Detect which cell encompasses the target text, then output its [x, y] center coordinate. 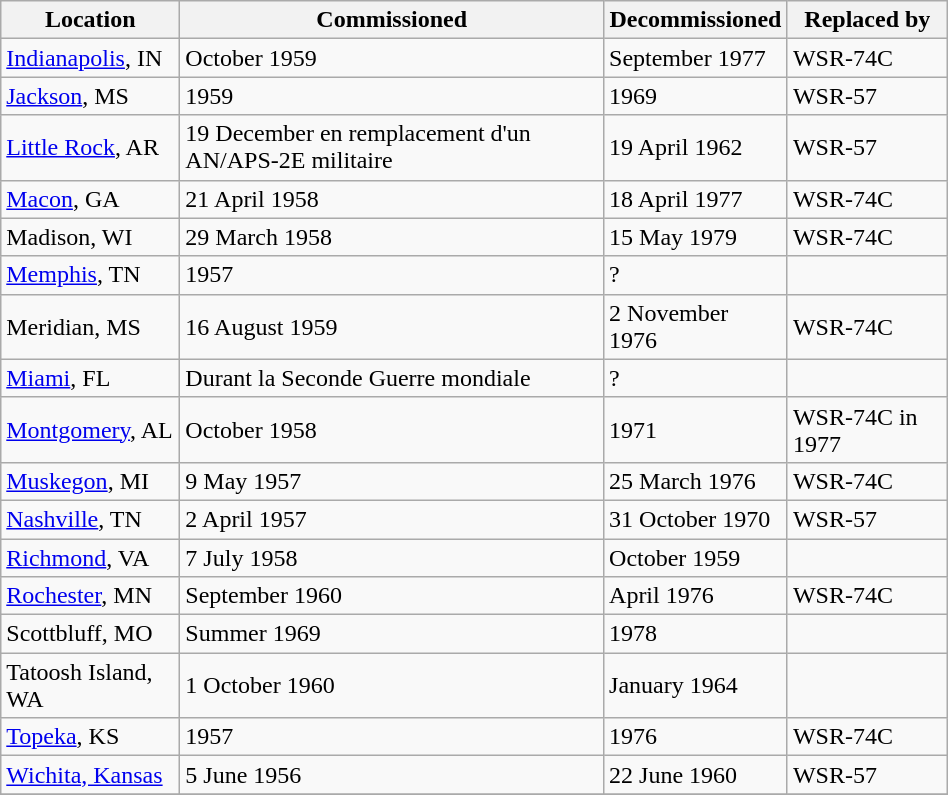
Location [90, 20]
Madison, WI [90, 237]
Summer 1969 [392, 634]
Durant la Seconde Guerre mondiale [392, 378]
Indianapolis, IN [90, 58]
1976 [696, 737]
Montgomery, AL [90, 430]
Rochester, MN [90, 596]
9 May 1957 [392, 481]
19 April 1962 [696, 148]
7 July 1958 [392, 557]
Little Rock, AR [90, 148]
2 April 1957 [392, 519]
Topeka, KS [90, 737]
18 April 1977 [696, 199]
5 June 1956 [392, 775]
1 October 1960 [392, 686]
1969 [696, 96]
Nashville, TN [90, 519]
Jackson, MS [90, 96]
19 December en remplacement d'un AN/APS-2E militaire [392, 148]
Meridian, MS [90, 326]
WSR-74C in 1977 [867, 430]
Replaced by [867, 20]
Tatoosh Island, WA [90, 686]
Macon, GA [90, 199]
21 April 1958 [392, 199]
Decommissioned [696, 20]
2 November 1976 [696, 326]
Commissioned [392, 20]
Memphis, TN [90, 275]
31 October 1970 [696, 519]
Scottbluff, MO [90, 634]
October 1958 [392, 430]
January 1964 [696, 686]
29 March 1958 [392, 237]
Wichita, Kansas [90, 775]
25 March 1976 [696, 481]
16 August 1959 [392, 326]
22 June 1960 [696, 775]
September 1977 [696, 58]
15 May 1979 [696, 237]
1959 [392, 96]
Muskegon, MI [90, 481]
Miami, FL [90, 378]
1971 [696, 430]
Richmond, VA [90, 557]
1978 [696, 634]
April 1976 [696, 596]
September 1960 [392, 596]
